Identify which cell holds the provided text, then report its (X, Y) central coordinate. 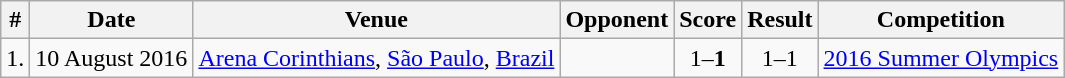
Competition (941, 20)
1. (16, 58)
# (16, 20)
Date (112, 20)
Arena Corinthians, São Paulo, Brazil (376, 58)
Opponent (617, 20)
Score (708, 20)
Result (780, 20)
Venue (376, 20)
2016 Summer Olympics (941, 58)
10 August 2016 (112, 58)
